Locate the cell with the specified text and output its [X, Y] center coordinate. 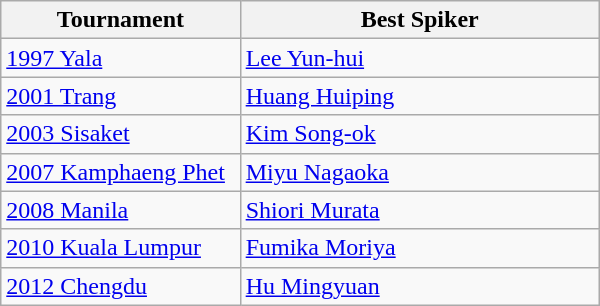
Fumika Moriya [420, 248]
2001 Trang [120, 96]
2012 Chengdu [120, 286]
2003 Sisaket [120, 134]
Hu Mingyuan [420, 286]
1997 Yala [120, 58]
Kim Song-ok [420, 134]
Tournament [120, 20]
Shiori Murata [420, 210]
Huang Huiping [420, 96]
Lee Yun-hui [420, 58]
2008 Manila [120, 210]
2007 Kamphaeng Phet [120, 172]
Miyu Nagaoka [420, 172]
2010 Kuala Lumpur [120, 248]
Best Spiker [420, 20]
